For the text-containing cell, return its midpoint in (x, y) coordinate format. 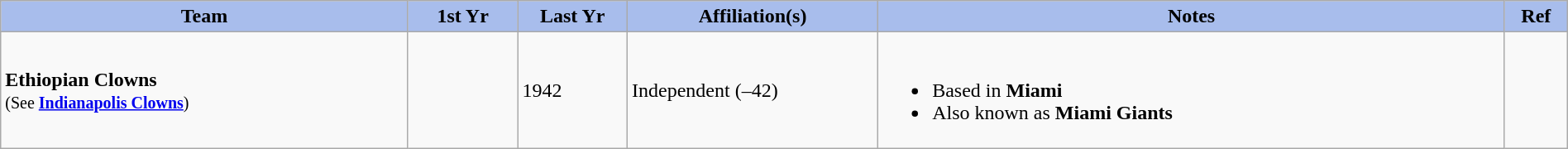
Team (205, 17)
Based in MiamiAlso known as Miami Giants (1192, 90)
Independent (–42) (753, 90)
Affiliation(s) (753, 17)
Ref (1536, 17)
1942 (572, 90)
Ethiopian Clowns(See Indianapolis Clowns) (205, 90)
1st Yr (463, 17)
Notes (1192, 17)
Last Yr (572, 17)
